Return the [X, Y] coordinate for the center point of the cell that contains the specified text.  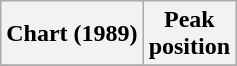
Chart (1989) [72, 34]
Peakposition [189, 34]
